Output the (x, y) coordinate of the center of the cell containing the given text.  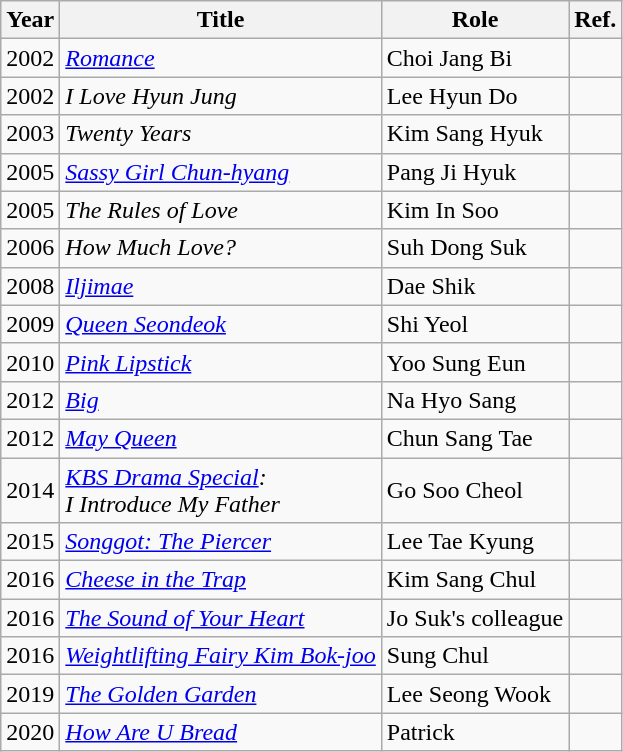
Yoo Sung Eun (474, 362)
Twenty Years (220, 134)
Go Soo Cheol (474, 490)
2006 (30, 248)
Sassy Girl Chun-hyang (220, 172)
Jo Suk's colleague (474, 618)
Kim In Soo (474, 210)
How Much Love? (220, 248)
Sung Chul (474, 656)
Year (30, 20)
Lee Tae Kyung (474, 542)
Patrick (474, 732)
Songgot: The Piercer (220, 542)
2009 (30, 324)
Choi Jang Bi (474, 58)
Lee Hyun Do (474, 96)
Pink Lipstick (220, 362)
May Queen (220, 438)
I Love Hyun Jung (220, 96)
Shi Yeol (474, 324)
Role (474, 20)
Romance (220, 58)
The Golden Garden (220, 694)
2010 (30, 362)
Suh Dong Suk (474, 248)
Queen Seondeok (220, 324)
The Rules of Love (220, 210)
Kim Sang Hyuk (474, 134)
The Sound of Your Heart (220, 618)
How Are U Bread (220, 732)
Dae Shik (474, 286)
2003 (30, 134)
2019 (30, 694)
Chun Sang Tae (474, 438)
Title (220, 20)
2014 (30, 490)
Lee Seong Wook (474, 694)
Ref. (596, 20)
KBS Drama Special:I Introduce My Father (220, 490)
Na Hyo Sang (474, 400)
Big (220, 400)
2008 (30, 286)
Pang Ji Hyuk (474, 172)
Iljimae (220, 286)
Weightlifting Fairy Kim Bok-joo (220, 656)
2020 (30, 732)
Cheese in the Trap (220, 580)
Kim Sang Chul (474, 580)
2015 (30, 542)
